From the cell containing the given text, extract its center point as (X, Y) coordinate. 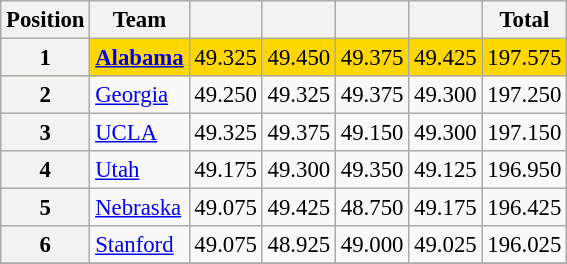
49.025 (446, 245)
197.575 (524, 58)
49.350 (372, 170)
Total (524, 20)
196.425 (524, 208)
Team (140, 20)
49.150 (372, 133)
197.250 (524, 95)
6 (46, 245)
49.125 (446, 170)
Alabama (140, 58)
3 (46, 133)
UCLA (140, 133)
4 (46, 170)
Utah (140, 170)
49.250 (226, 95)
Nebraska (140, 208)
1 (46, 58)
49.000 (372, 245)
196.950 (524, 170)
48.750 (372, 208)
49.450 (298, 58)
196.025 (524, 245)
2 (46, 95)
Stanford (140, 245)
Position (46, 20)
5 (46, 208)
48.925 (298, 245)
197.150 (524, 133)
Georgia (140, 95)
